Extract the [X, Y] coordinate from the center of the cell holding the provided text.  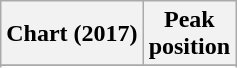
Peak position [189, 34]
Chart (2017) [72, 34]
